Pinpoint the cell where the given text exists, returning its (X, Y) midpoint coordinate. 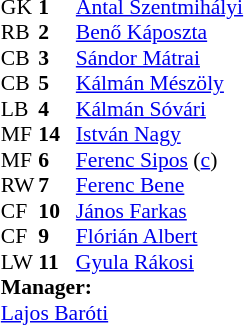
10 (57, 211)
Ferenc Bene (160, 185)
14 (57, 135)
Manager: (122, 287)
RB (20, 33)
János Farkas (160, 211)
7 (57, 185)
4 (57, 109)
11 (57, 262)
Flórián Albert (160, 237)
Kálmán Sóvári (160, 109)
Kálmán Mészöly (160, 83)
2 (57, 33)
RW (20, 185)
3 (57, 58)
Gyula Rákosi (160, 262)
Sándor Mátrai (160, 58)
6 (57, 160)
LB (20, 109)
5 (57, 83)
Ferenc Sipos (c) (160, 160)
István Nagy (160, 135)
9 (57, 237)
LW (20, 262)
Benő Káposzta (160, 33)
